Pinpoint the cell where the given text exists, returning its [X, Y] midpoint coordinate. 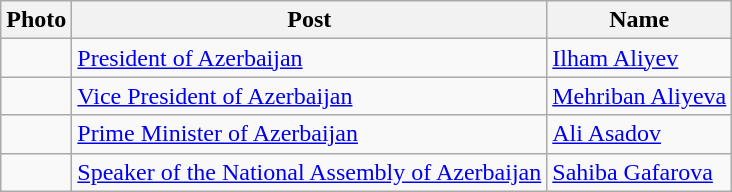
Name [640, 20]
Photo [36, 20]
Ilham Aliyev [640, 58]
Ali Asadov [640, 134]
President of Azerbaijan [310, 58]
Vice President of Azerbaijan [310, 96]
Post [310, 20]
Sahiba Gafarova [640, 172]
Mehriban Aliyeva [640, 96]
Speaker of the National Assembly of Azerbaijan [310, 172]
Prime Minister of Azerbaijan [310, 134]
